Return the [x, y] coordinate for the center point of the cell that contains the specified text.  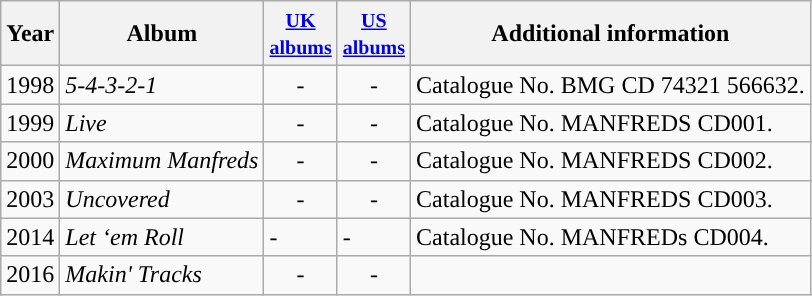
Catalogue No. MANFREDS CD003. [611, 199]
Catalogue No. BMG CD 74321 566632. [611, 85]
Catalogue No. MANFREDS CD002. [611, 161]
Album [162, 34]
1999 [30, 123]
Let ‘em Roll [162, 237]
Makin' Tracks [162, 275]
Catalogue No. MANFREDs CD004. [611, 237]
Maximum Manfreds [162, 161]
2000 [30, 161]
2003 [30, 199]
2014 [30, 237]
Additional information [611, 34]
UK albums [300, 34]
Live [162, 123]
US albums [374, 34]
5-4-3-2-1 [162, 85]
2016 [30, 275]
Catalogue No. MANFREDS CD001. [611, 123]
Year [30, 34]
1998 [30, 85]
Uncovered [162, 199]
